Extract the (x, y) coordinate from the center of the cell holding the provided text.  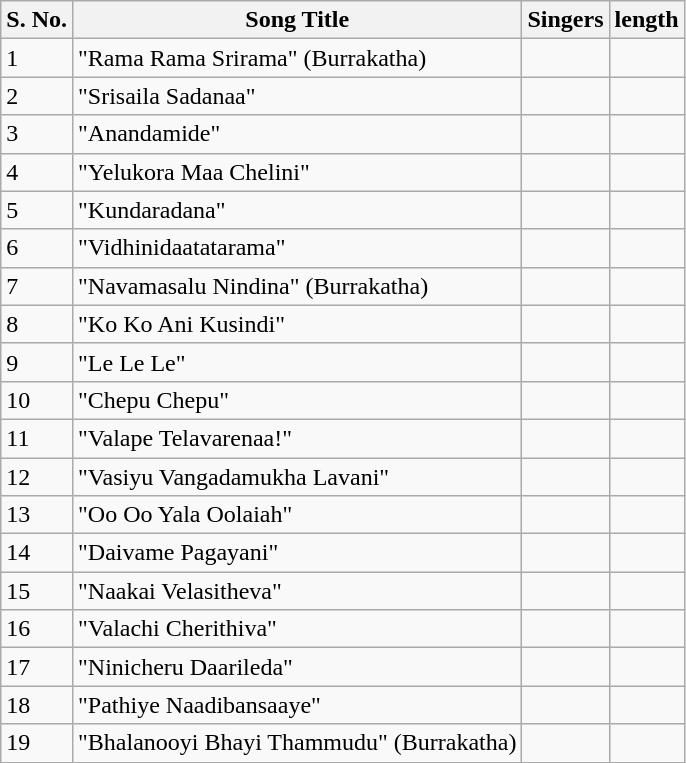
"Ko Ko Ani Kusindi" (296, 324)
2 (37, 96)
"Rama Rama Srirama" (Burrakatha) (296, 58)
"Anandamide" (296, 134)
"Le Le Le" (296, 362)
"Daivame Pagayani" (296, 553)
10 (37, 400)
"Vasiyu Vangadamukha Lavani" (296, 477)
"Bhalanooyi Bhayi Thammudu" (Burrakatha) (296, 743)
3 (37, 134)
15 (37, 591)
"Valape Telavarenaa!" (296, 438)
13 (37, 515)
"Yelukora Maa Chelini" (296, 172)
"Srisaila Sadanaa" (296, 96)
"Ninicheru Daarileda" (296, 667)
14 (37, 553)
4 (37, 172)
16 (37, 629)
9 (37, 362)
Song Title (296, 20)
1 (37, 58)
"Oo Oo Yala Oolaiah" (296, 515)
"Navamasalu Nindina" (Burrakatha) (296, 286)
"Vidhinidaatatarama" (296, 248)
Singers (566, 20)
"Pathiye Naadibansaaye" (296, 705)
19 (37, 743)
S. No. (37, 20)
7 (37, 286)
"Naakai Velasitheva" (296, 591)
18 (37, 705)
"Kundaradana" (296, 210)
17 (37, 667)
5 (37, 210)
11 (37, 438)
"Chepu Chepu" (296, 400)
6 (37, 248)
length (646, 20)
12 (37, 477)
"Valachi Cherithiva" (296, 629)
8 (37, 324)
